Pinpoint the cell where the given text exists, returning its [x, y] midpoint coordinate. 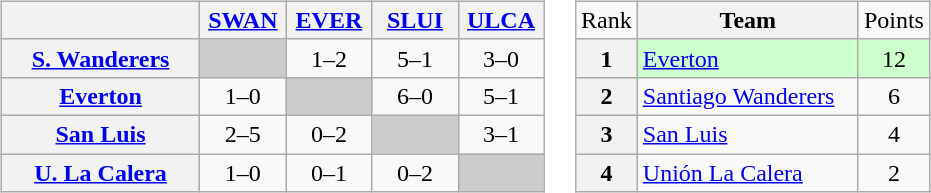
SLUI [415, 20]
SWAN [243, 20]
3–1 [501, 134]
U. La Calera [100, 173]
12 [894, 58]
0–1 [329, 173]
1 [607, 58]
Santiago Wanderers [748, 96]
EVER [329, 20]
6 [894, 96]
Unión La Calera [748, 173]
ULCA [501, 20]
2–5 [243, 134]
Team [748, 20]
3 [607, 134]
Rank [607, 20]
S. Wanderers [100, 58]
Points [894, 20]
6–0 [415, 96]
1–2 [329, 58]
3–0 [501, 58]
